Identify which cell holds the provided text, then report its [X, Y] central coordinate. 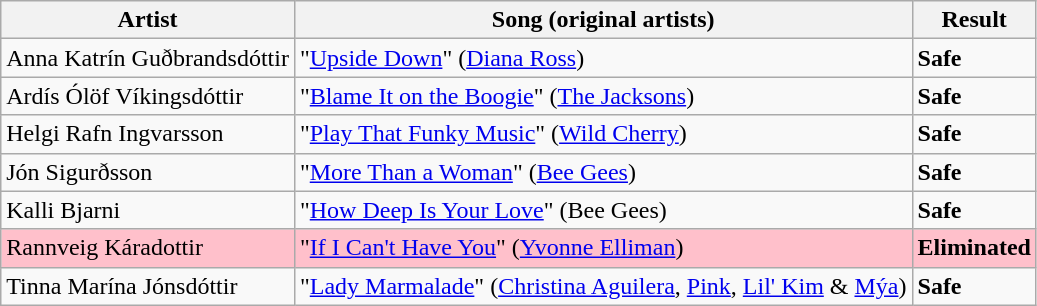
Helgi Rafn Ingvarsson [148, 134]
Eliminated [974, 248]
Jón Sigurðsson [148, 172]
"How Deep Is Your Love" (Bee Gees) [603, 210]
"More Than a Woman" (Bee Gees) [603, 172]
Anna Katrín Guðbrandsdóttir [148, 58]
"Upside Down" (Diana Ross) [603, 58]
Tinna Marína Jónsdóttir [148, 286]
Ardís Ólöf Víkingsdóttir [148, 96]
Artist [148, 20]
"If I Can't Have You" (Yvonne Elliman) [603, 248]
"Blame It on the Boogie" (The Jacksons) [603, 96]
"Lady Marmalade" (Christina Aguilera, Pink, Lil' Kim & Mýa) [603, 286]
Song (original artists) [603, 20]
Rannveig Káradottir [148, 248]
"Play That Funky Music" (Wild Cherry) [603, 134]
Result [974, 20]
Kalli Bjarni [148, 210]
